Scan for the cell matching the given text and deliver its (x, y) coordinate at center. 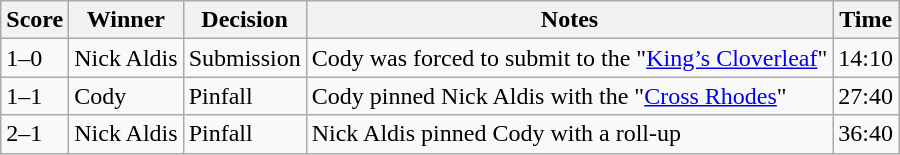
Winner (126, 20)
1–1 (35, 96)
1–0 (35, 58)
Decision (244, 20)
27:40 (866, 96)
Cody pinned Nick Aldis with the "Cross Rhodes" (570, 96)
Submission (244, 58)
Time (866, 20)
Notes (570, 20)
2–1 (35, 134)
Cody was forced to submit to the "King’s Cloverleaf" (570, 58)
14:10 (866, 58)
Cody (126, 96)
36:40 (866, 134)
Score (35, 20)
Nick Aldis pinned Cody with a roll-up (570, 134)
